From the cell containing the given text, extract its center point as [X, Y] coordinate. 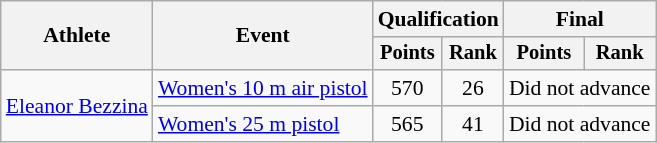
565 [408, 124]
Eleanor Bezzina [77, 106]
Final [580, 19]
41 [473, 124]
570 [408, 88]
Women's 25 m pistol [263, 124]
26 [473, 88]
Athlete [77, 36]
Event [263, 36]
Women's 10 m air pistol [263, 88]
Qualification [438, 19]
